Locate the cell with the specified text and output its (X, Y) center coordinate. 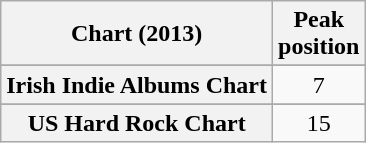
7 (319, 85)
US Hard Rock Chart (137, 123)
Chart (2013) (137, 34)
Peakposition (319, 34)
Irish Indie Albums Chart (137, 85)
15 (319, 123)
